Detect which cell encompasses the target text, then output its [X, Y] center coordinate. 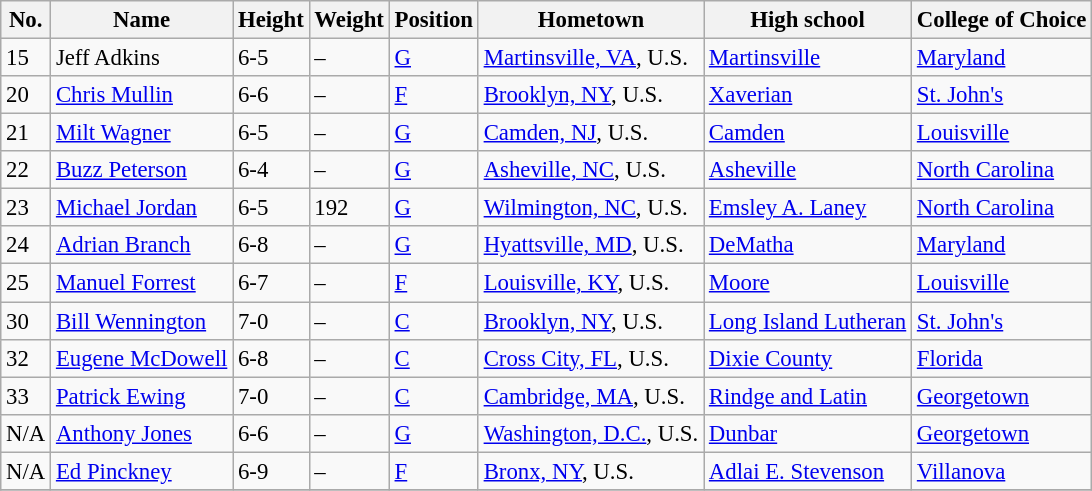
Washington, D.C., U.S. [590, 433]
Martinsville, VA, U.S. [590, 58]
Position [434, 20]
Long Island Lutheran [808, 321]
Dixie County [808, 358]
6-9 [271, 471]
24 [26, 245]
20 [26, 95]
DeMatha [808, 245]
6-4 [271, 170]
Asheville [808, 170]
Xaverian [808, 95]
23 [26, 208]
Dunbar [808, 433]
33 [26, 396]
Bill Wennington [142, 321]
Rindge and Latin [808, 396]
Adrian Branch [142, 245]
22 [26, 170]
Chris Mullin [142, 95]
College of Choice [1002, 20]
Cambridge, MA, U.S. [590, 396]
No. [26, 20]
Wilmington, NC, U.S. [590, 208]
Height [271, 20]
Milt Wagner [142, 133]
High school [808, 20]
Eugene McDowell [142, 358]
Michael Jordan [142, 208]
15 [26, 58]
Anthony Jones [142, 433]
Manuel Forrest [142, 283]
Camden, NJ, U.S. [590, 133]
30 [26, 321]
25 [26, 283]
Camden [808, 133]
Patrick Ewing [142, 396]
Hyattsville, MD, U.S. [590, 245]
Ed Pinckney [142, 471]
Emsley A. Laney [808, 208]
Hometown [590, 20]
32 [26, 358]
192 [349, 208]
21 [26, 133]
Cross City, FL, U.S. [590, 358]
Buzz Peterson [142, 170]
6-7 [271, 283]
Villanova [1002, 471]
Weight [349, 20]
Louisville, KY, U.S. [590, 283]
Moore [808, 283]
Bronx, NY, U.S. [590, 471]
Adlai E. Stevenson [808, 471]
Martinsville [808, 58]
Name [142, 20]
Jeff Adkins [142, 58]
Florida [1002, 358]
Asheville, NC, U.S. [590, 170]
